From the cell containing the given text, extract its center point as (X, Y) coordinate. 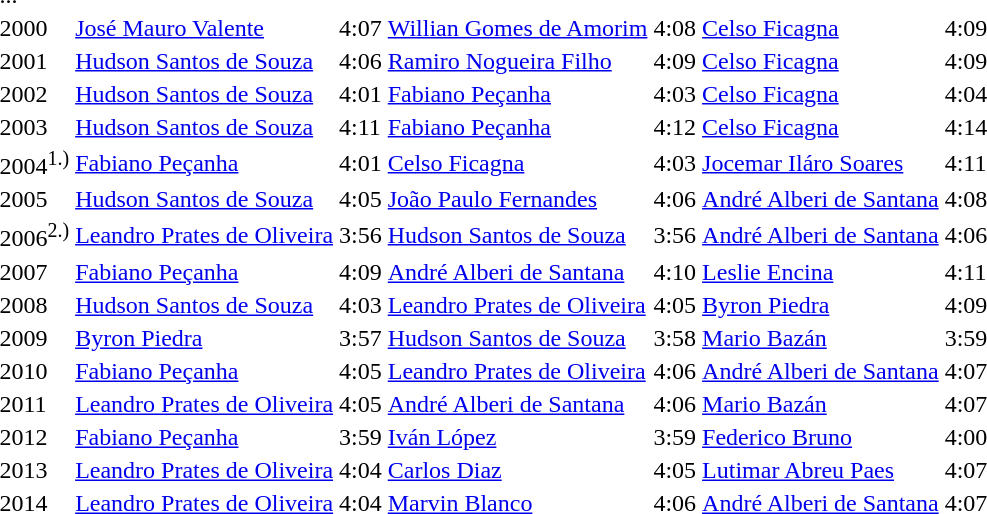
3:58 (675, 338)
João Paulo Fernandes (518, 199)
Ramiro Nogueira Filho (518, 61)
4:04 (361, 470)
Carlos Diaz (518, 470)
Iván López (518, 437)
Willian Gomes de Amorim (518, 28)
4:11 (361, 127)
Federico Bruno (821, 437)
4:10 (675, 272)
José Mauro Valente (204, 28)
Leslie Encina (821, 272)
4:08 (675, 28)
Jocemar Iláro Soares (821, 163)
4:12 (675, 127)
4:07 (361, 28)
3:57 (361, 338)
Lutimar Abreu Paes (821, 470)
